Return [x, y] of the center of cell containing provided text 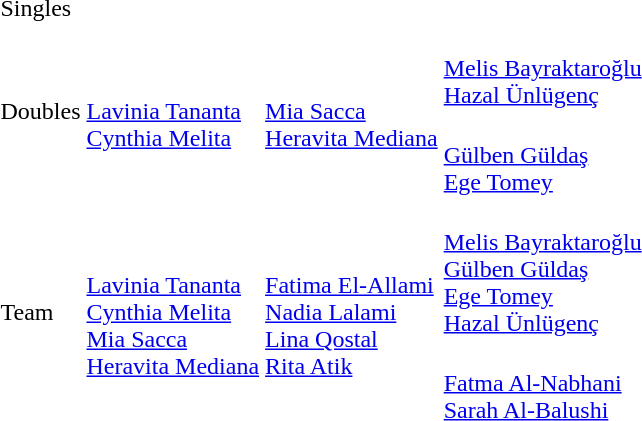
Mia SaccaHeravita Mediana [352, 112]
Lavinia TanantaCynthia Melita [173, 112]
